Find where the given text appears and provide that cell's center as [X, Y] coordinate. 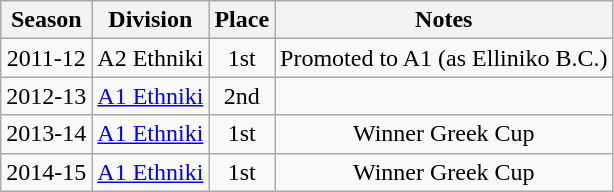
A2 Ethniki [150, 58]
2011-12 [46, 58]
Promoted to A1 (as Elliniko B.C.) [444, 58]
2012-13 [46, 96]
2013-14 [46, 134]
Season [46, 20]
Notes [444, 20]
Division [150, 20]
Place [242, 20]
2nd [242, 96]
2014-15 [46, 172]
